Pinpoint the cell where the given text exists, returning its [X, Y] midpoint coordinate. 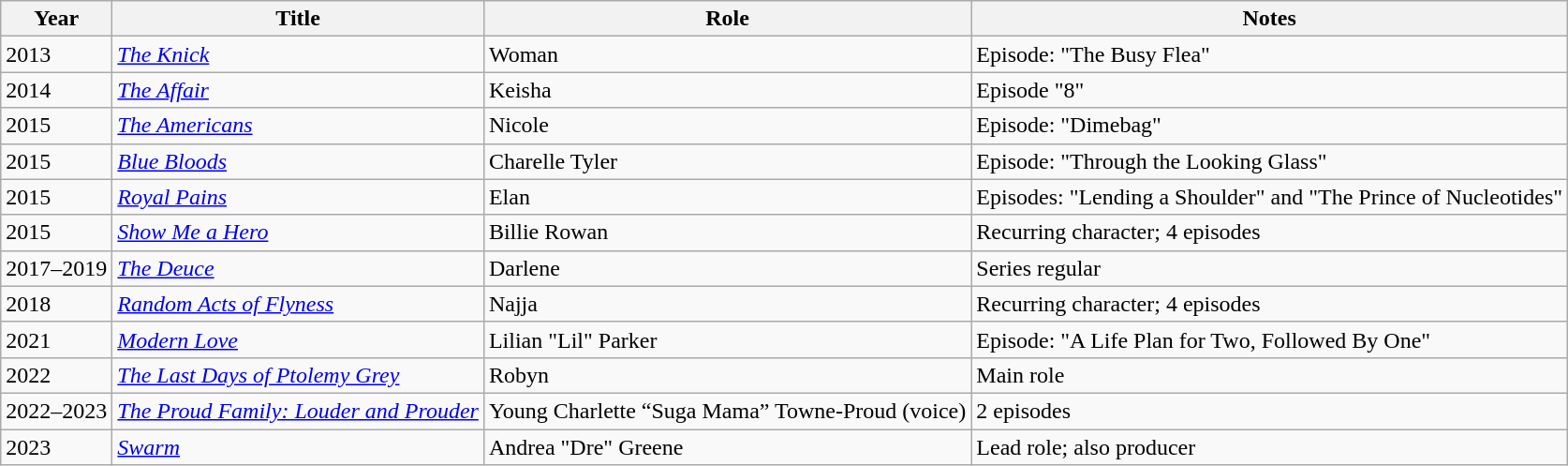
Main role [1270, 375]
The Deuce [298, 268]
Role [727, 19]
Darlene [727, 268]
Lilian "Lil" Parker [727, 339]
2013 [56, 54]
Episodes: "Lending a Shoulder" and "The Prince of Nucleotides" [1270, 197]
Royal Pains [298, 197]
The Last Days of Ptolemy Grey [298, 375]
Episode "8" [1270, 90]
Woman [727, 54]
Episode: "A Life Plan for Two, Followed By One" [1270, 339]
Nicole [727, 126]
Elan [727, 197]
Year [56, 19]
The Affair [298, 90]
The Americans [298, 126]
Blue Bloods [298, 161]
Billie Rowan [727, 233]
Robyn [727, 375]
Episode: "Dimebag" [1270, 126]
2022 [56, 375]
The Knick [298, 54]
2 episodes [1270, 411]
Episode: "Through the Looking Glass" [1270, 161]
Swarm [298, 447]
Charelle Tyler [727, 161]
2018 [56, 304]
2023 [56, 447]
Keisha [727, 90]
Show Me a Hero [298, 233]
Random Acts of Flyness [298, 304]
Notes [1270, 19]
2022–2023 [56, 411]
Lead role; also producer [1270, 447]
Andrea "Dre" Greene [727, 447]
Najja [727, 304]
Modern Love [298, 339]
The Proud Family: Louder and Prouder [298, 411]
Series regular [1270, 268]
2014 [56, 90]
Young Charlette “Suga Mama” Towne-Proud (voice) [727, 411]
2017–2019 [56, 268]
2021 [56, 339]
Episode: "The Busy Flea" [1270, 54]
Title [298, 19]
